Locate the cell with the specified text and output its (x, y) center coordinate. 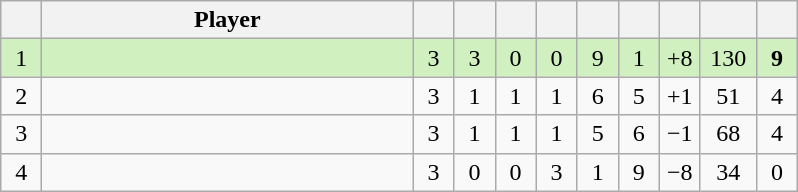
34 (728, 172)
130 (728, 58)
51 (728, 96)
68 (728, 134)
+1 (680, 96)
Player (228, 20)
2 (22, 96)
+8 (680, 58)
−8 (680, 172)
−1 (680, 134)
